Locate the cell with the specified text and output its (x, y) center coordinate. 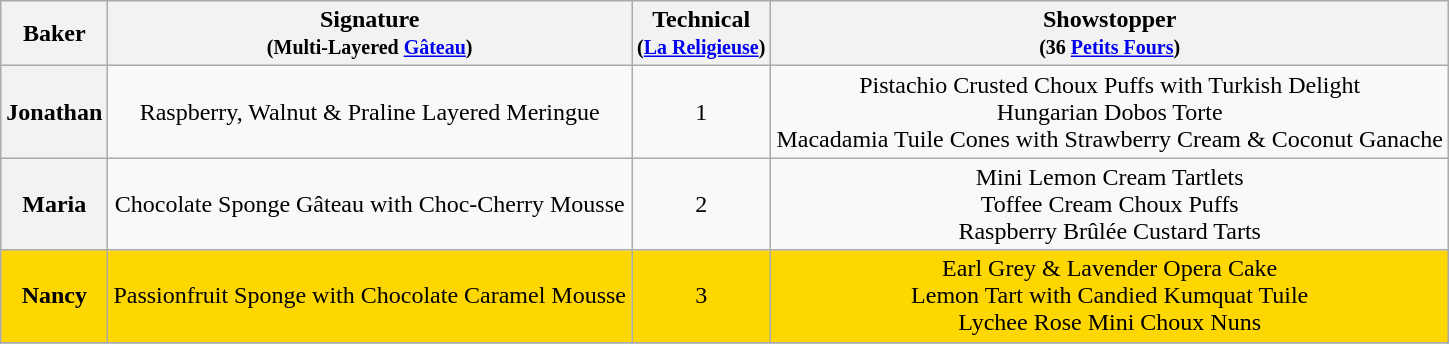
Passionfruit Sponge with Chocolate Caramel Mousse (370, 296)
Chocolate Sponge Gâteau with Choc-Cherry Mousse (370, 204)
Maria (54, 204)
Mini Lemon Cream TartletsToffee Cream Choux PuffsRaspberry Brûlée Custard Tarts (1110, 204)
Pistachio Crusted Choux Puffs with Turkish DelightHungarian Dobos TorteMacadamia Tuile Cones with Strawberry Cream & Coconut Ganache (1110, 112)
2 (702, 204)
1 (702, 112)
3 (702, 296)
Signature(Multi-Layered Gâteau) (370, 34)
Jonathan (54, 112)
Showstopper(36 Petits Fours) (1110, 34)
Baker (54, 34)
Earl Grey & Lavender Opera CakeLemon Tart with Candied Kumquat TuileLychee Rose Mini Choux Nuns (1110, 296)
Nancy (54, 296)
Raspberry, Walnut & Praline Layered Meringue (370, 112)
Technical(La Religieuse) (702, 34)
